Detect which cell encompasses the target text, then output its [X, Y] center coordinate. 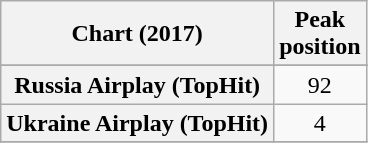
Ukraine Airplay (TopHit) [138, 123]
Peakposition [320, 34]
Chart (2017) [138, 34]
92 [320, 85]
Russia Airplay (TopHit) [138, 85]
4 [320, 123]
